Return the [X, Y] coordinate for the center point of the cell that contains the specified text.  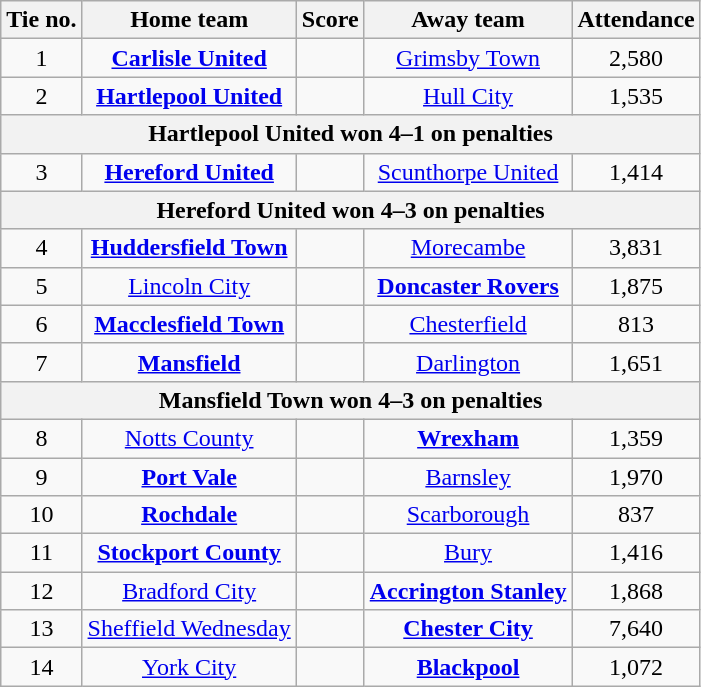
11 [42, 553]
Scarborough [468, 515]
1,072 [636, 667]
1,970 [636, 477]
Hartlepool United [189, 96]
Hereford United won 4–3 on penalties [351, 210]
Tie no. [42, 20]
Rochdale [189, 515]
Chester City [468, 629]
Hereford United [189, 172]
8 [42, 438]
Scunthorpe United [468, 172]
2,580 [636, 58]
York City [189, 667]
Morecambe [468, 248]
Stockport County [189, 553]
Sheffield Wednesday [189, 629]
Carlisle United [189, 58]
10 [42, 515]
1,416 [636, 553]
7,640 [636, 629]
Darlington [468, 362]
Bradford City [189, 591]
7 [42, 362]
3,831 [636, 248]
1,359 [636, 438]
Mansfield Town won 4–3 on penalties [351, 400]
Home team [189, 20]
6 [42, 324]
Huddersfield Town [189, 248]
837 [636, 515]
2 [42, 96]
1,875 [636, 286]
Mansfield [189, 362]
3 [42, 172]
1 [42, 58]
4 [42, 248]
Accrington Stanley [468, 591]
Port Vale [189, 477]
1,651 [636, 362]
13 [42, 629]
5 [42, 286]
813 [636, 324]
Hull City [468, 96]
Bury [468, 553]
Hartlepool United won 4–1 on penalties [351, 134]
Attendance [636, 20]
Lincoln City [189, 286]
Blackpool [468, 667]
Barnsley [468, 477]
Away team [468, 20]
Doncaster Rovers [468, 286]
12 [42, 591]
Score [330, 20]
1,535 [636, 96]
Notts County [189, 438]
Wrexham [468, 438]
Grimsby Town [468, 58]
1,414 [636, 172]
9 [42, 477]
Chesterfield [468, 324]
14 [42, 667]
1,868 [636, 591]
Macclesfield Town [189, 324]
